Determine the (X, Y) coordinate at the center of the cell enclosing the given text.  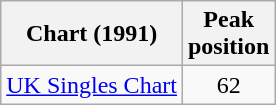
UK Singles Chart (92, 85)
Chart (1991) (92, 34)
62 (228, 85)
Peakposition (228, 34)
